Return the [x, y] coordinate for the center point of the cell that contains the specified text.  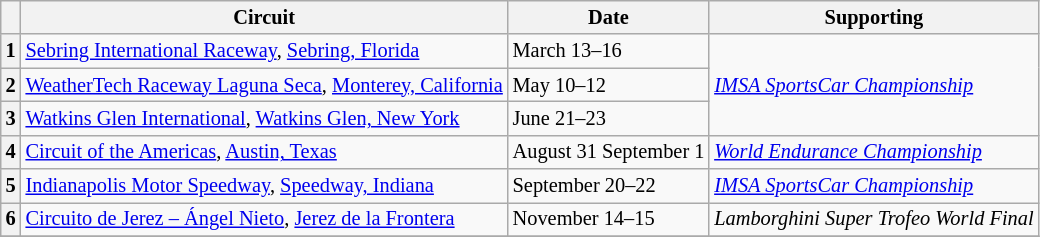
Circuit of the Americas, Austin, Texas [264, 152]
August 31 September 1 [609, 152]
Sebring International Raceway, Sebring, Florida [264, 51]
WeatherTech Raceway Laguna Seca, Monterey, California [264, 85]
Indianapolis Motor Speedway, Speedway, Indiana [264, 186]
World Endurance Championship [874, 152]
March 13–16 [609, 51]
Lamborghini Super Trofeo World Final [874, 219]
6 [11, 219]
Circuito de Jerez – Ángel Nieto, Jerez de la Frontera [264, 219]
2 [11, 85]
May 10–12 [609, 85]
November 14–15 [609, 219]
Circuit [264, 17]
September 20–22 [609, 186]
Watkins Glen International, Watkins Glen, New York [264, 118]
Date [609, 17]
5 [11, 186]
3 [11, 118]
Supporting [874, 17]
June 21–23 [609, 118]
1 [11, 51]
4 [11, 152]
